Scan for the cell matching the given text and deliver its (X, Y) coordinate at center. 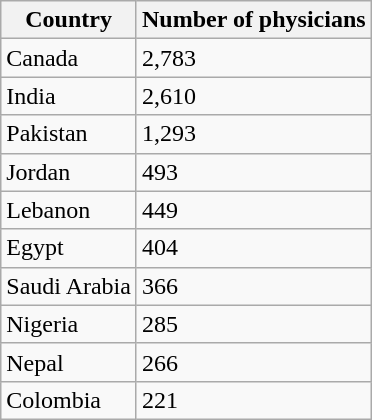
Pakistan (69, 134)
2,610 (254, 96)
285 (254, 324)
Jordan (69, 172)
449 (254, 210)
1,293 (254, 134)
Number of physicians (254, 20)
493 (254, 172)
366 (254, 286)
Nepal (69, 362)
221 (254, 400)
Egypt (69, 248)
Nigeria (69, 324)
India (69, 96)
Saudi Arabia (69, 286)
Canada (69, 58)
Country (69, 20)
404 (254, 248)
2,783 (254, 58)
266 (254, 362)
Lebanon (69, 210)
Colombia (69, 400)
